Output the [X, Y] coordinate of the center of the cell containing the given text.  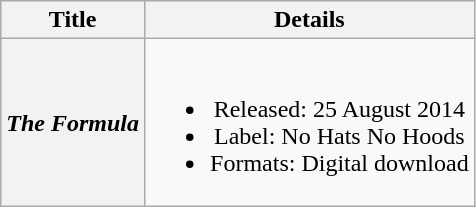
Released: 25 August 2014Label: No Hats No HoodsFormats: Digital download [310, 122]
Details [310, 20]
The Formula [73, 122]
Title [73, 20]
